Return the [x, y] coordinate for the center point of the cell that contains the specified text.  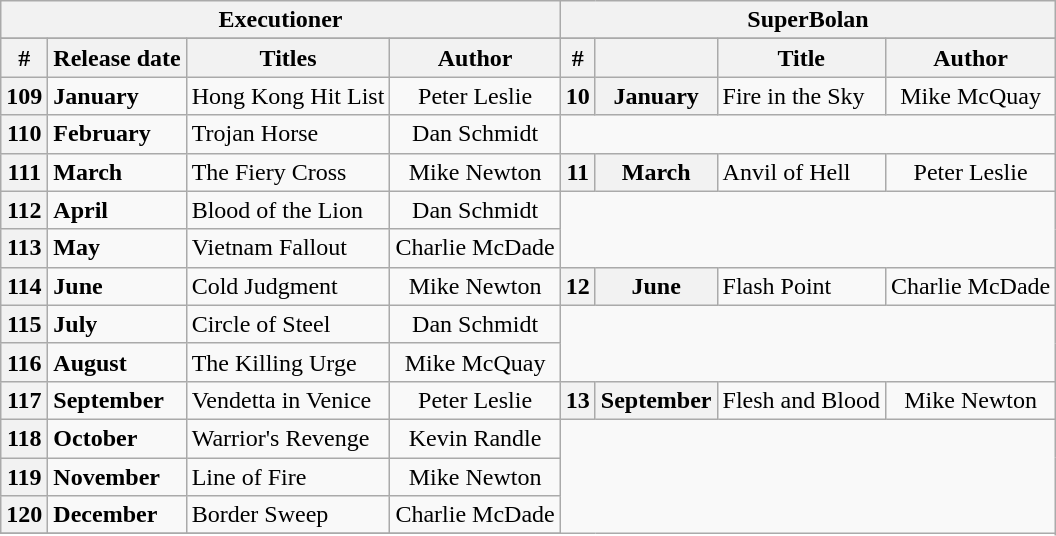
115 [24, 324]
Anvil of Hell [801, 172]
July [117, 324]
12 [578, 286]
114 [24, 286]
Fire in the Sky [801, 96]
117 [24, 400]
113 [24, 248]
Kevin Randle [475, 438]
120 [24, 515]
April [117, 210]
112 [24, 210]
Executioner [281, 20]
110 [24, 134]
The Killing Urge [288, 362]
Circle of Steel [288, 324]
10 [578, 96]
116 [24, 362]
October [117, 438]
Trojan Horse [288, 134]
Flash Point [801, 286]
118 [24, 438]
Line of Fire [288, 477]
Hong Kong Hit List [288, 96]
Vendetta in Venice [288, 400]
Cold Judgment [288, 286]
Title [801, 58]
13 [578, 400]
August [117, 362]
109 [24, 96]
May [117, 248]
Flesh and Blood [801, 400]
The Fiery Cross [288, 172]
December [117, 515]
Vietnam Fallout [288, 248]
Release date [117, 58]
11 [578, 172]
119 [24, 477]
111 [24, 172]
Titles [288, 58]
SuperBolan [808, 20]
Warrior's Revenge [288, 438]
Blood of the Lion [288, 210]
February [117, 134]
Border Sweep [288, 515]
November [117, 477]
